Pinpoint the cell where the given text exists, returning its (x, y) midpoint coordinate. 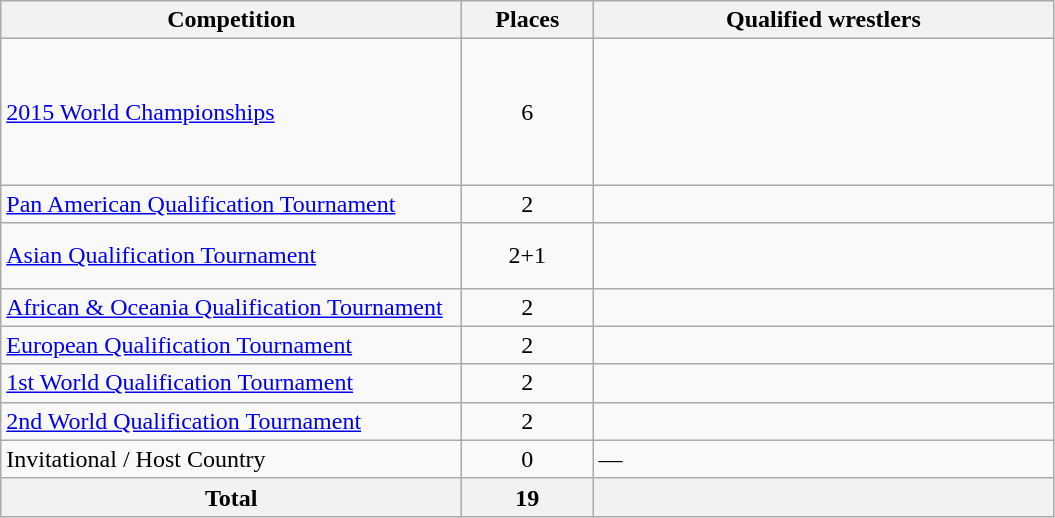
African & Oceania Qualification Tournament (232, 307)
1st World Qualification Tournament (232, 383)
Competition (232, 20)
2+1 (528, 256)
0 (528, 459)
6 (528, 112)
European Qualification Tournament (232, 345)
— (824, 459)
19 (528, 497)
2nd World Qualification Tournament (232, 421)
2015 World Championships (232, 112)
Qualified wrestlers (824, 20)
Places (528, 20)
Pan American Qualification Tournament (232, 204)
Total (232, 497)
Asian Qualification Tournament (232, 256)
Invitational / Host Country (232, 459)
